Detect which cell encompasses the target text, then output its (x, y) center coordinate. 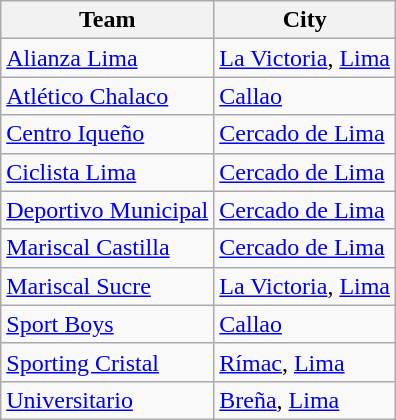
Ciclista Lima (108, 172)
Team (108, 20)
Rímac, Lima (305, 362)
Mariscal Castilla (108, 248)
Sporting Cristal (108, 362)
Alianza Lima (108, 58)
City (305, 20)
Mariscal Sucre (108, 286)
Centro Iqueño (108, 134)
Breña, Lima (305, 400)
Atlético Chalaco (108, 96)
Universitario (108, 400)
Sport Boys (108, 324)
Deportivo Municipal (108, 210)
